From the cell containing the given text, extract its center point as [X, Y] coordinate. 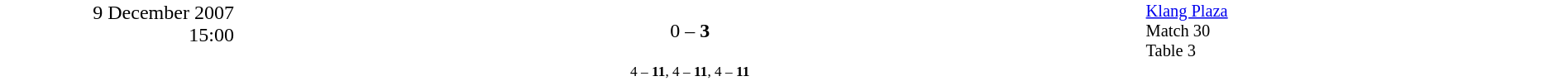
4 – 11, 4 – 11, 4 – 11 [690, 71]
9 December 200715:00 [117, 40]
Klang PlazaMatch 30Table 3 [1356, 31]
0 – 3 [690, 31]
